Scan for the cell matching the given text and deliver its [x, y] coordinate at center. 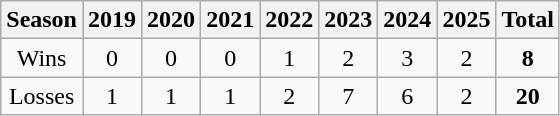
20 [528, 96]
2020 [172, 20]
8 [528, 58]
2024 [408, 20]
7 [348, 96]
2021 [230, 20]
6 [408, 96]
2019 [112, 20]
Total [528, 20]
Wins [42, 58]
Losses [42, 96]
3 [408, 58]
Season [42, 20]
2023 [348, 20]
2025 [466, 20]
2022 [290, 20]
